Locate the cell with the specified text and output its (X, Y) center coordinate. 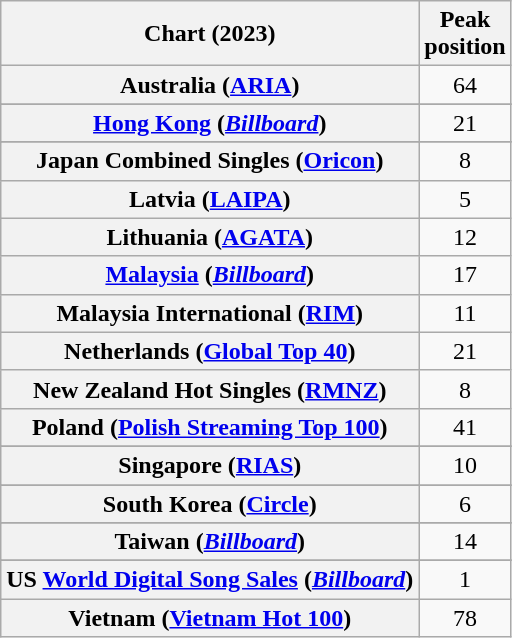
Vietnam (Vietnam Hot 100) (210, 618)
Japan Combined Singles (Oricon) (210, 161)
Poland (Polish Streaming Top 100) (210, 427)
Taiwan (Billboard) (210, 542)
1 (465, 580)
5 (465, 199)
Malaysia International (RIM) (210, 313)
14 (465, 542)
6 (465, 503)
Malaysia (Billboard) (210, 275)
Peakposition (465, 34)
Netherlands (Global Top 40) (210, 351)
10 (465, 465)
Lithuania (AGATA) (210, 237)
Hong Kong (Billboard) (210, 123)
Singapore (RIAS) (210, 465)
12 (465, 237)
US World Digital Song Sales (Billboard) (210, 580)
17 (465, 275)
Latvia (LAIPA) (210, 199)
Chart (2023) (210, 34)
New Zealand Hot Singles (RMNZ) (210, 389)
11 (465, 313)
41 (465, 427)
64 (465, 85)
78 (465, 618)
South Korea (Circle) (210, 503)
Australia (ARIA) (210, 85)
